Identify which cell holds the provided text, then report its [x, y] central coordinate. 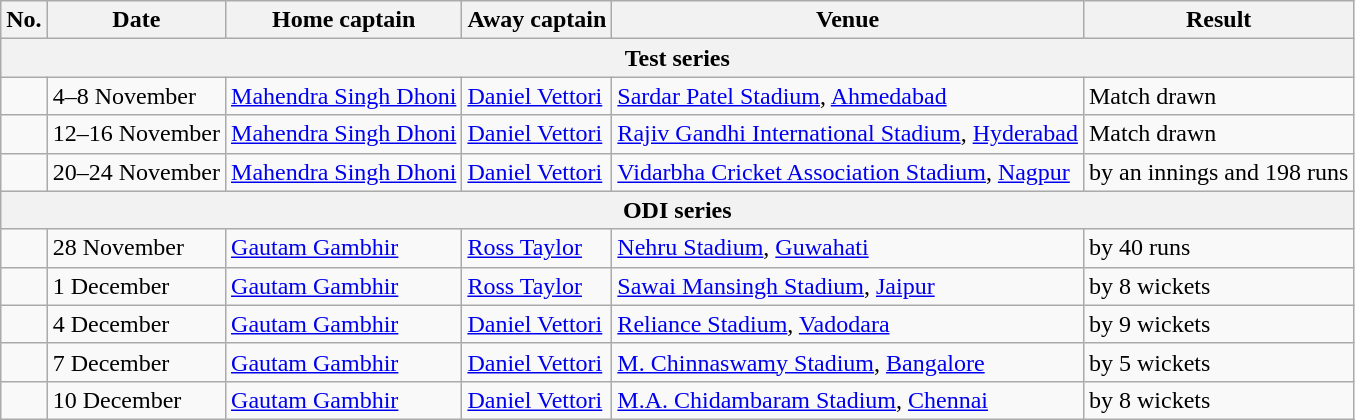
by 5 wickets [1218, 362]
Test series [678, 58]
7 December [136, 362]
M.A. Chidambaram Stadium, Chennai [848, 400]
Away captain [537, 20]
Vidarbha Cricket Association Stadium, Nagpur [848, 172]
4 December [136, 324]
12–16 November [136, 134]
by an innings and 198 runs [1218, 172]
Nehru Stadium, Guwahati [848, 248]
20–24 November [136, 172]
28 November [136, 248]
Venue [848, 20]
Rajiv Gandhi International Stadium, Hyderabad [848, 134]
Reliance Stadium, Vadodara [848, 324]
by 40 runs [1218, 248]
No. [24, 20]
Result [1218, 20]
M. Chinnaswamy Stadium, Bangalore [848, 362]
10 December [136, 400]
4–8 November [136, 96]
Sardar Patel Stadium, Ahmedabad [848, 96]
Date [136, 20]
Home captain [344, 20]
1 December [136, 286]
ODI series [678, 210]
by 9 wickets [1218, 324]
Sawai Mansingh Stadium, Jaipur [848, 286]
